Provide the [X, Y] coordinate of the cell's center where the given text is located.  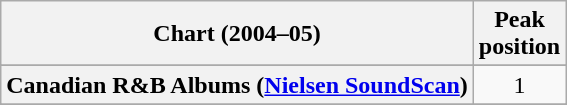
Peak position [519, 34]
Chart (2004–05) [238, 34]
1 [519, 85]
Canadian R&B Albums (Nielsen SoundScan) [238, 85]
